Return (X, Y) of the center of cell containing provided text 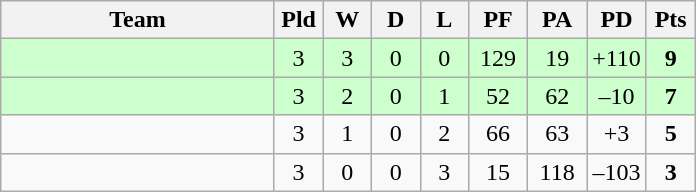
118 (558, 172)
–103 (617, 172)
+110 (617, 58)
+3 (617, 134)
PF (498, 20)
63 (558, 134)
52 (498, 96)
Pts (670, 20)
Team (138, 20)
Pld (298, 20)
7 (670, 96)
66 (498, 134)
PD (617, 20)
PA (558, 20)
W (348, 20)
9 (670, 58)
62 (558, 96)
129 (498, 58)
15 (498, 172)
L (444, 20)
D (396, 20)
–10 (617, 96)
19 (558, 58)
5 (670, 134)
